Capture the cell that displays the provided text and extract its (x, y) central coordinate. 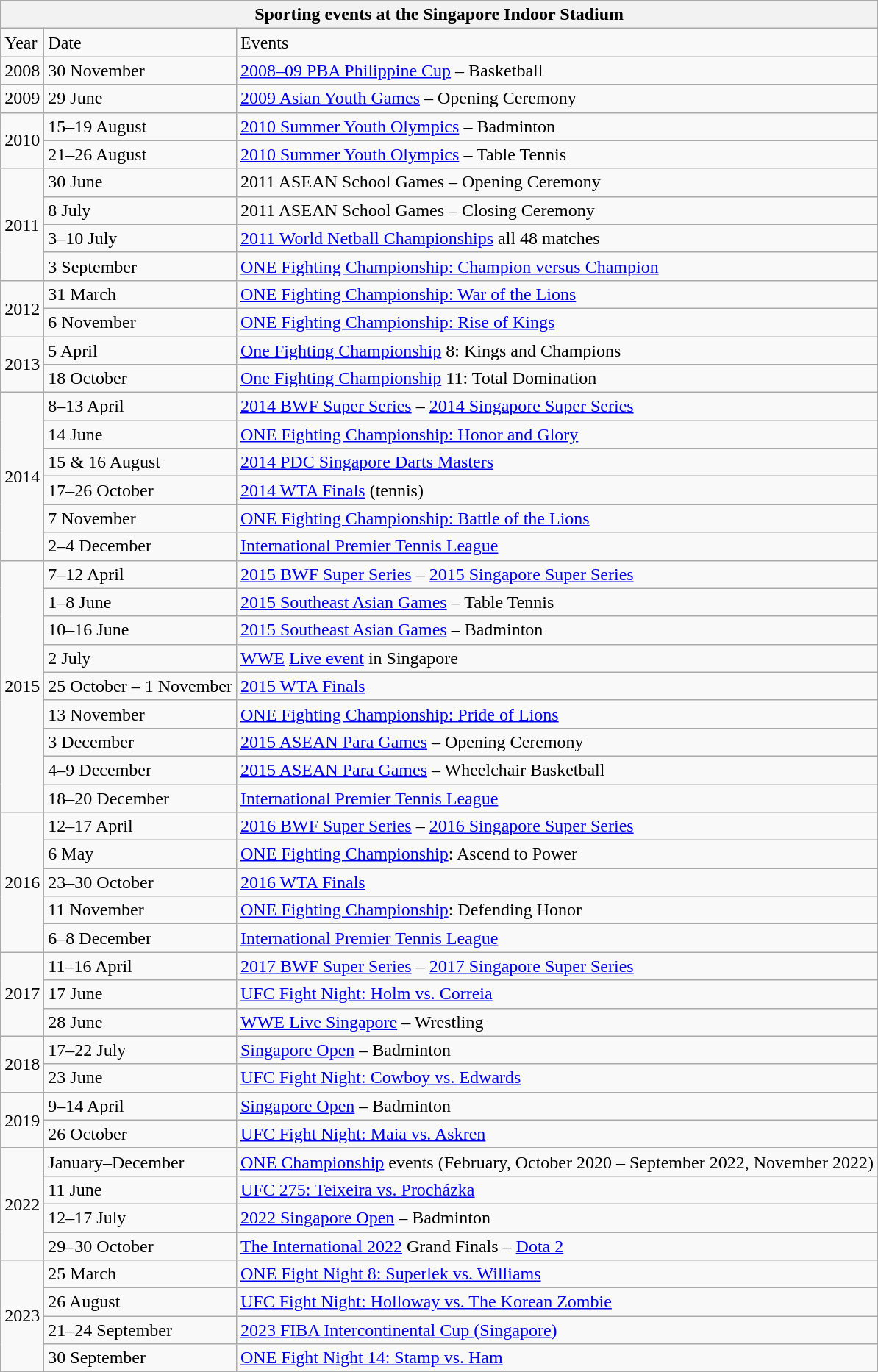
2016 BWF Super Series – 2016 Singapore Super Series (557, 826)
Events (557, 43)
2015 ASEAN Para Games – Wheelchair Basketball (557, 770)
2018 (22, 1064)
2008 (22, 71)
2012 (22, 308)
8 July (140, 210)
8–13 April (140, 407)
18–20 December (140, 798)
One Fighting Championship 11: Total Domination (557, 379)
25 October – 1 November (140, 686)
January–December (140, 1162)
15–19 August (140, 126)
29–30 October (140, 1246)
ONE Fighting Championship: Rise of Kings (557, 322)
2015 ASEAN Para Games – Opening Ceremony (557, 742)
15 & 16 August (140, 462)
2 July (140, 658)
Sporting events at the Singapore Indoor Stadium (440, 15)
2010 (22, 140)
2014 BWF Super Series – 2014 Singapore Super Series (557, 407)
11 November (140, 910)
11 June (140, 1190)
WWE Live Singapore – Wrestling (557, 1022)
3 September (140, 266)
28 June (140, 1022)
26 August (140, 1302)
2015 BWF Super Series – 2015 Singapore Super Series (557, 574)
ONE Fight Night 14: Stamp vs. Ham (557, 1358)
7 November (140, 518)
One Fighting Championship 8: Kings and Champions (557, 351)
2014 (22, 476)
2017 BWF Super Series – 2017 Singapore Super Series (557, 966)
ONE Fighting Championship: Pride of Lions (557, 714)
18 October (140, 379)
12–17 April (140, 826)
5 April (140, 351)
2015 Southeast Asian Games – Table Tennis (557, 602)
29 June (140, 99)
2023 FIBA Intercontinental Cup (Singapore) (557, 1330)
4–9 December (140, 770)
UFC Fight Night: Cowboy vs. Edwards (557, 1078)
17–26 October (140, 490)
2015 WTA Finals (557, 686)
2010 Summer Youth Olympics – Badminton (557, 126)
Year (22, 43)
6 May (140, 854)
2011 ASEAN School Games – Opening Ceremony (557, 182)
9–14 April (140, 1106)
6 November (140, 322)
21–24 September (140, 1330)
23–30 October (140, 882)
ONE Fighting Championship: War of the Lions (557, 294)
2015 Southeast Asian Games – Badminton (557, 630)
31 March (140, 294)
2016 (22, 882)
ONE Fighting Championship: Champion versus Champion (557, 266)
UFC Fight Night: Holm vs. Correia (557, 994)
2023 (22, 1316)
UFC Fight Night: Maia vs. Askren (557, 1134)
21–26 August (140, 154)
The International 2022 Grand Finals – Dota 2 (557, 1246)
2022 Singapore Open – Badminton (557, 1218)
17–22 July (140, 1050)
3 December (140, 742)
2016 WTA Finals (557, 882)
ONE Fighting Championship: Ascend to Power (557, 854)
30 September (140, 1358)
23 June (140, 1078)
ONE Fight Night 8: Superlek vs. Williams (557, 1274)
2009 Asian Youth Games – Opening Ceremony (557, 99)
ONE Fighting Championship: Battle of the Lions (557, 518)
2–4 December (140, 546)
2022 (22, 1204)
13 November (140, 714)
2017 (22, 994)
2019 (22, 1120)
2009 (22, 99)
30 November (140, 71)
ONE Fighting Championship: Honor and Glory (557, 435)
2011 ASEAN School Games – Closing Ceremony (557, 210)
26 October (140, 1134)
2014 PDC Singapore Darts Masters (557, 462)
25 March (140, 1274)
2011 World Netball Championships all 48 matches (557, 238)
2015 (22, 687)
7–12 April (140, 574)
2011 (22, 224)
ONE Fighting Championship: Defending Honor (557, 910)
WWE Live event in Singapore (557, 658)
14 June (140, 435)
12–17 July (140, 1218)
17 June (140, 994)
UFC 275: Teixeira vs. Procházka (557, 1190)
2013 (22, 365)
1–8 June (140, 602)
2014 WTA Finals (tennis) (557, 490)
2008–09 PBA Philippine Cup – Basketball (557, 71)
2010 Summer Youth Olympics – Table Tennis (557, 154)
ONE Championship events (February, October 2020 – September 2022, November 2022) (557, 1162)
11–16 April (140, 966)
3–10 July (140, 238)
30 June (140, 182)
6–8 December (140, 938)
Date (140, 43)
10–16 June (140, 630)
UFC Fight Night: Holloway vs. The Korean Zombie (557, 1302)
